Return the (X, Y) coordinate for the center point of the cell that contains the specified text.  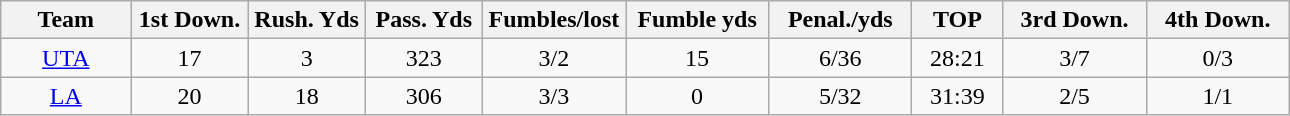
Fumbles/lost (554, 20)
3/3 (554, 96)
3/7 (1074, 58)
Rush. Yds (306, 20)
4th Down. (1218, 20)
Pass. Yds (424, 20)
323 (424, 58)
20 (190, 96)
3/2 (554, 58)
15 (698, 58)
TOP (958, 20)
UTA (66, 58)
3rd Down. (1074, 20)
18 (306, 96)
306 (424, 96)
6/36 (840, 58)
1st Down. (190, 20)
Team (66, 20)
31:39 (958, 96)
3 (306, 58)
0/3 (1218, 58)
2/5 (1074, 96)
LA (66, 96)
Fumble yds (698, 20)
0 (698, 96)
Penal./yds (840, 20)
5/32 (840, 96)
28:21 (958, 58)
1/1 (1218, 96)
17 (190, 58)
